Provide the (X, Y) coordinate of the cell's center where the given text is located.  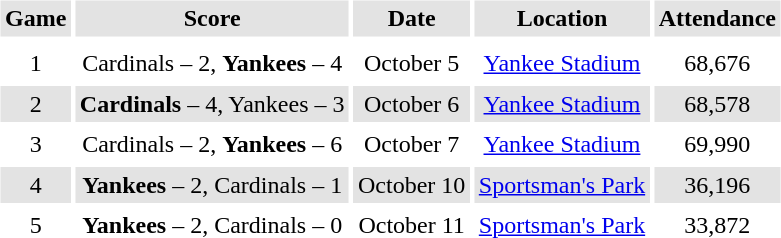
69,990 (717, 144)
Cardinals – 2, Yankees – 6 (212, 144)
Location (562, 18)
Score (212, 18)
October 7 (412, 144)
October 6 (412, 104)
Cardinals – 4, Yankees – 3 (212, 104)
36,196 (717, 185)
4 (35, 185)
Yankees – 2, Cardinals – 1 (212, 185)
October 10 (412, 185)
68,578 (717, 104)
Attendance (717, 18)
Game (35, 18)
Sportsman's Park (562, 185)
2 (35, 104)
1 (35, 64)
68,676 (717, 64)
Date (412, 18)
Cardinals – 2, Yankees – 4 (212, 64)
3 (35, 144)
October 5 (412, 64)
